Return the (X, Y) coordinate for the center point of the cell that contains the specified text.  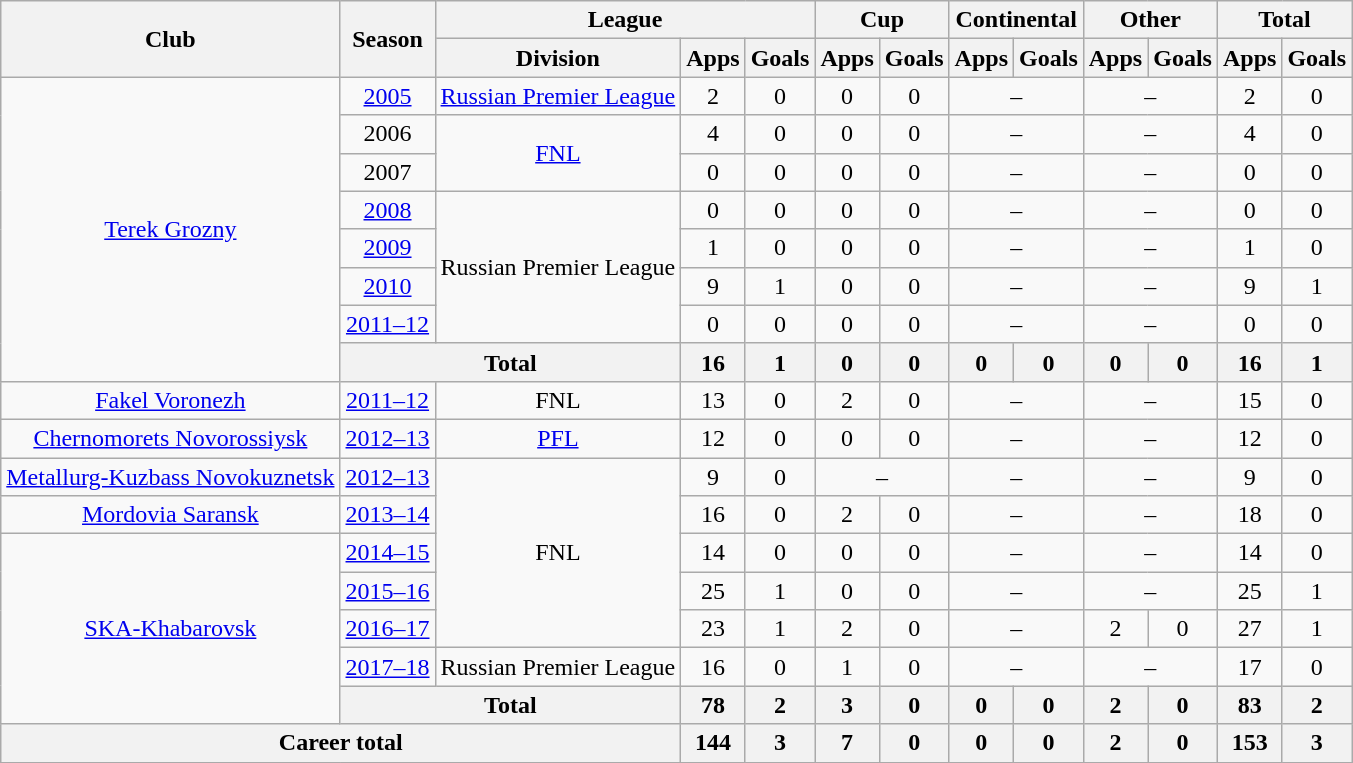
2005 (388, 96)
SKA-Khabarovsk (170, 629)
PFL (558, 438)
Metallurg-Kuzbass Novokuznetsk (170, 477)
Terek Grozny (170, 229)
17 (1249, 667)
27 (1249, 629)
18 (1249, 515)
2008 (388, 210)
League (625, 20)
Mordovia Saransk (170, 515)
Division (558, 58)
Season (388, 39)
83 (1249, 705)
Other (1150, 20)
2014–15 (388, 553)
2016–17 (388, 629)
15 (1249, 400)
153 (1249, 743)
2010 (388, 286)
13 (713, 400)
Fakel Voronezh (170, 400)
Chernomorets Novorossiysk (170, 438)
2015–16 (388, 591)
2017–18 (388, 667)
Club (170, 39)
2013–14 (388, 515)
Career total (341, 743)
78 (713, 705)
2009 (388, 248)
Cup (882, 20)
7 (847, 743)
2006 (388, 134)
23 (713, 629)
Continental (1016, 20)
2007 (388, 172)
144 (713, 743)
